Search for the cell housing the specified text and yield its [X, Y] center coordinate. 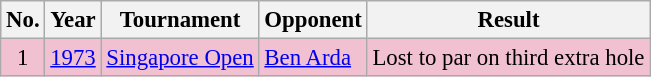
Year [73, 20]
Lost to par on third extra hole [508, 58]
Ben Arda [313, 58]
No. [23, 20]
Tournament [180, 20]
1 [23, 58]
Singapore Open [180, 58]
Opponent [313, 20]
Result [508, 20]
1973 [73, 58]
